Extract the [x, y] coordinate from the center of the cell holding the provided text.  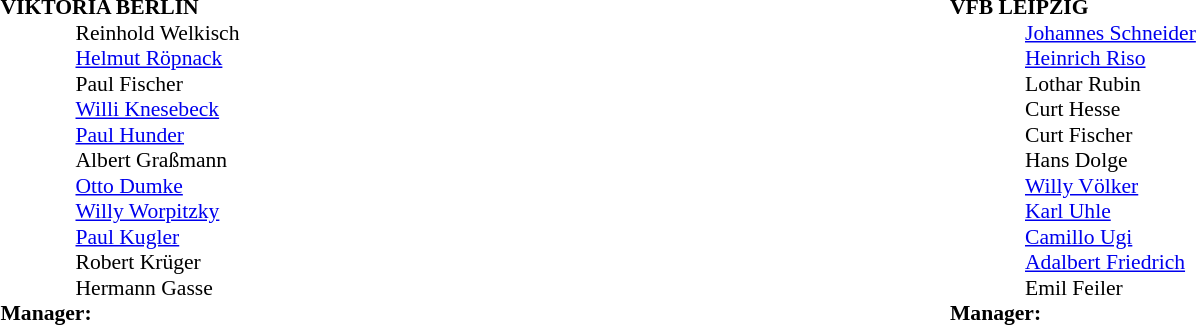
Emil Feiler [1110, 288]
Paul Fischer [158, 84]
Johannes Schneider [1110, 33]
Curt Fischer [1110, 135]
Camillo Ugi [1110, 237]
Reinhold Welkisch [158, 33]
Heinrich Riso [1110, 59]
Robert Krüger [158, 263]
Willy Worpitzky [158, 211]
Albert Graßmann [158, 161]
Paul Hunder [158, 135]
Paul Kugler [158, 237]
Karl Uhle [1110, 211]
Hans Dolge [1110, 161]
Otto Dumke [158, 186]
Willy Völker [1110, 186]
Curt Hesse [1110, 109]
Adalbert Friedrich [1110, 263]
Hermann Gasse [158, 288]
Willi Knesebeck [158, 109]
Lothar Rubin [1110, 84]
Helmut Röpnack [158, 59]
